Scan for the cell matching the given text and deliver its [x, y] coordinate at center. 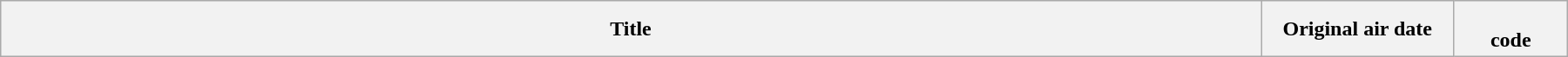
Original air date [1357, 29]
code [1511, 29]
Title [631, 29]
